Identify which cell holds the provided text, then report its (x, y) central coordinate. 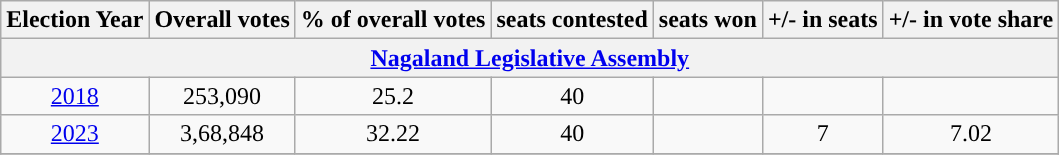
Nagaland Legislative Assembly (530, 58)
seats contested (572, 20)
+/- in vote share (971, 20)
seats won (708, 20)
+/- in seats (822, 20)
% of overall votes (393, 20)
7 (822, 134)
32.22 (393, 134)
Election Year (75, 20)
2023 (75, 134)
253,090 (222, 96)
2018 (75, 96)
7.02 (971, 134)
Overall votes (222, 20)
3,68,848 (222, 134)
25.2 (393, 96)
